Output the (X, Y) coordinate of the center of the cell containing the given text.  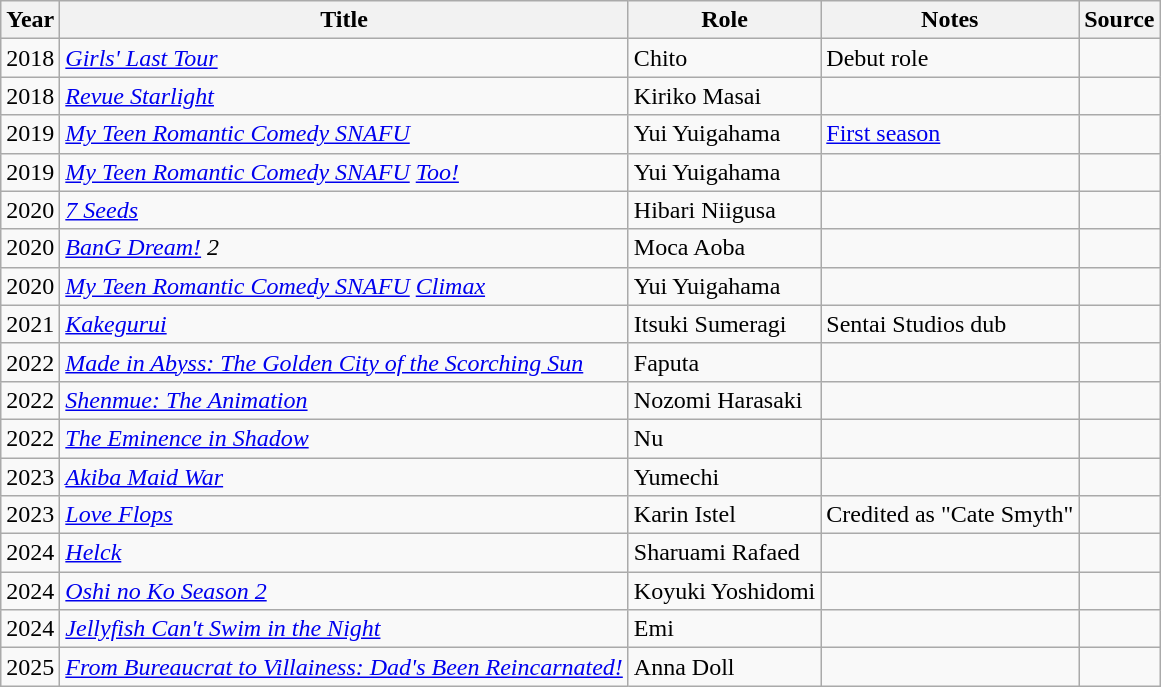
Title (344, 20)
Role (724, 20)
2025 (30, 667)
First season (950, 134)
Sharuami Rafaed (724, 553)
Nu (724, 438)
Made in Abyss: The Golden City of the Scorching Sun (344, 362)
Yumechi (724, 477)
Credited as "Cate Smyth" (950, 515)
The Eminence in Shadow (344, 438)
My Teen Romantic Comedy SNAFU (344, 134)
Emi (724, 629)
Oshi no Ko Season 2 (344, 591)
Akiba Maid War (344, 477)
Kakegurui (344, 324)
From Bureaucrat to Villainess: Dad's Been Reincarnated! (344, 667)
Itsuki Sumeragi (724, 324)
Karin Istel (724, 515)
Year (30, 20)
Jellyfish Can't Swim in the Night (344, 629)
Love Flops (344, 515)
Nozomi Harasaki (724, 400)
Revue Starlight (344, 96)
My Teen Romantic Comedy SNAFU Too! (344, 172)
Helck (344, 553)
Anna Doll (724, 667)
Notes (950, 20)
Faputa (724, 362)
Debut role (950, 58)
Moca Aoba (724, 248)
Hibari Niigusa (724, 210)
Kiriko Masai (724, 96)
Chito (724, 58)
BanG Dream! 2 (344, 248)
7 Seeds (344, 210)
2021 (30, 324)
My Teen Romantic Comedy SNAFU Climax (344, 286)
Shenmue: The Animation (344, 400)
Koyuki Yoshidomi (724, 591)
Girls' Last Tour (344, 58)
Sentai Studios dub (950, 324)
Source (1120, 20)
